Determine the (x, y) coordinate at the center of the cell enclosing the given text.  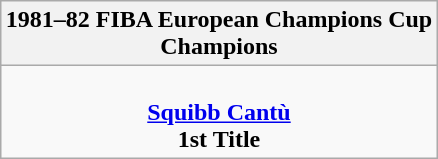
Squibb Cantù 1st Title (218, 112)
1981–82 FIBA European Champions CupChampions (218, 34)
